Find where the given text appears and provide that cell's center as [x, y] coordinate. 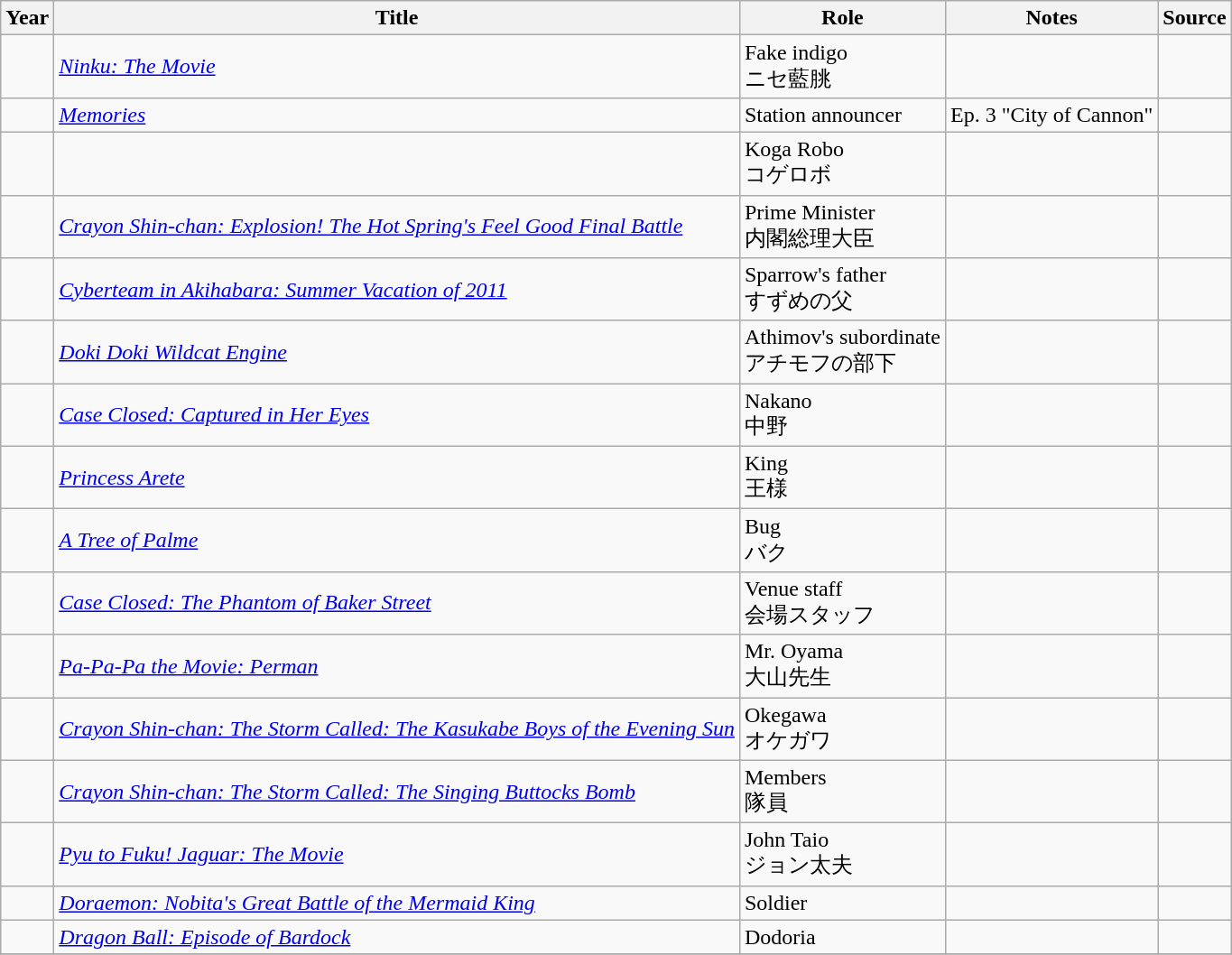
Doki Doki Wildcat Engine [397, 352]
King王様 [842, 477]
Ep. 3 "City of Cannon" [1051, 115]
Doraemon: Nobita's Great Battle of the Mermaid King [397, 903]
Source [1195, 18]
Crayon Shin-chan: The Storm Called: The Kasukabe Boys of the Evening Sun [397, 728]
Sparrow's fatherすずめの父 [842, 290]
Members隊員 [842, 792]
Role [842, 18]
Koga Roboコゲロボ [842, 163]
Notes [1051, 18]
Pyu to Fuku! Jaguar: The Movie [397, 855]
Case Closed: Captured in Her Eyes [397, 415]
Nakano中野 [842, 415]
Title [397, 18]
Cyberteam in Akihabara: Summer Vacation of 2011 [397, 290]
John Taioジョン太夫 [842, 855]
Venue staff会場スタッフ [842, 603]
Bugバク [842, 541]
Fake indigoニセ藍朓 [842, 67]
Case Closed: The Phantom of Baker Street [397, 603]
Okegawaオケガワ [842, 728]
Pa-Pa-Pa the Movie: Perman [397, 666]
Mr. Oyama大山先生 [842, 666]
Year [27, 18]
Dodoria [842, 937]
Prime Minister内閣総理大臣 [842, 227]
Princess Arete [397, 477]
Ninku: The Movie [397, 67]
Station announcer [842, 115]
Dragon Ball: Episode of Bardock [397, 937]
Crayon Shin-chan: The Storm Called: The Singing Buttocks Bomb [397, 792]
Memories [397, 115]
Athimov's subordinateアチモフの部下 [842, 352]
A Tree of Palme [397, 541]
Soldier [842, 903]
Crayon Shin-chan: Explosion! The Hot Spring's Feel Good Final Battle [397, 227]
